Extract the (X, Y) coordinate from the center of the cell holding the provided text.  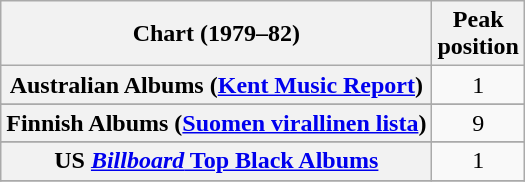
9 (478, 123)
Australian Albums (Kent Music Report) (216, 85)
Finnish Albums (Suomen virallinen lista) (216, 123)
Chart (1979–82) (216, 34)
US Billboard Top Black Albums (216, 161)
Peakposition (478, 34)
